For the text-containing cell, return its midpoint in [X, Y] coordinate format. 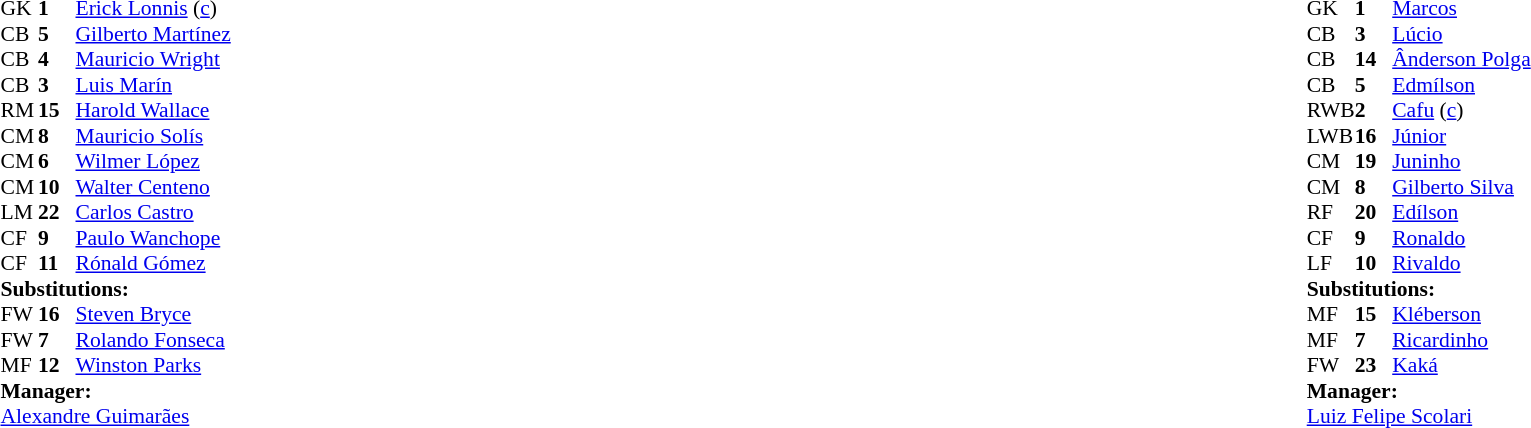
Kaká [1462, 365]
Wilmer López [154, 161]
Steven Bryce [154, 315]
Ânderson Polga [1462, 59]
Mauricio Solís [154, 136]
19 [1374, 161]
Edílson [1462, 213]
Lúcio [1462, 34]
Rivaldo [1462, 263]
Kléberson [1462, 315]
Ricardinho [1462, 340]
RWB [1331, 111]
LF [1331, 263]
Juninho [1462, 161]
Edmílson [1462, 85]
2 [1374, 111]
Ronaldo [1462, 238]
LWB [1331, 136]
Cafu (c) [1462, 111]
Carlos Castro [154, 213]
22 [57, 213]
23 [1374, 365]
LM [19, 213]
14 [1374, 59]
Gilberto Silva [1462, 187]
Júnior [1462, 136]
20 [1374, 213]
11 [57, 263]
6 [57, 161]
Rónald Gómez [154, 263]
RM [19, 111]
Rolando Fonseca [154, 340]
RF [1331, 213]
Mauricio Wright [154, 59]
Paulo Wanchope [154, 238]
Harold Wallace [154, 111]
12 [57, 365]
Walter Centeno [154, 187]
Winston Parks [154, 365]
Gilberto Martínez [154, 34]
Luis Marín [154, 85]
4 [57, 59]
